Provide the (x, y) coordinate of the cell's center where the given text is located.  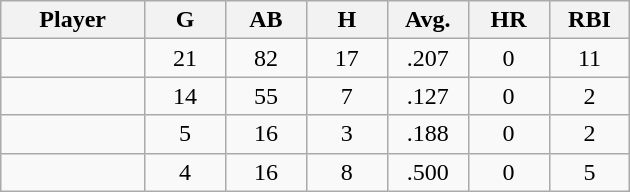
3 (346, 134)
82 (266, 58)
.127 (428, 96)
8 (346, 172)
RBI (590, 20)
4 (186, 172)
HR (508, 20)
11 (590, 58)
Avg. (428, 20)
AB (266, 20)
21 (186, 58)
17 (346, 58)
G (186, 20)
H (346, 20)
.500 (428, 172)
.188 (428, 134)
Player (73, 20)
7 (346, 96)
.207 (428, 58)
55 (266, 96)
14 (186, 96)
